Pinpoint the cell where the given text exists, returning its (x, y) midpoint coordinate. 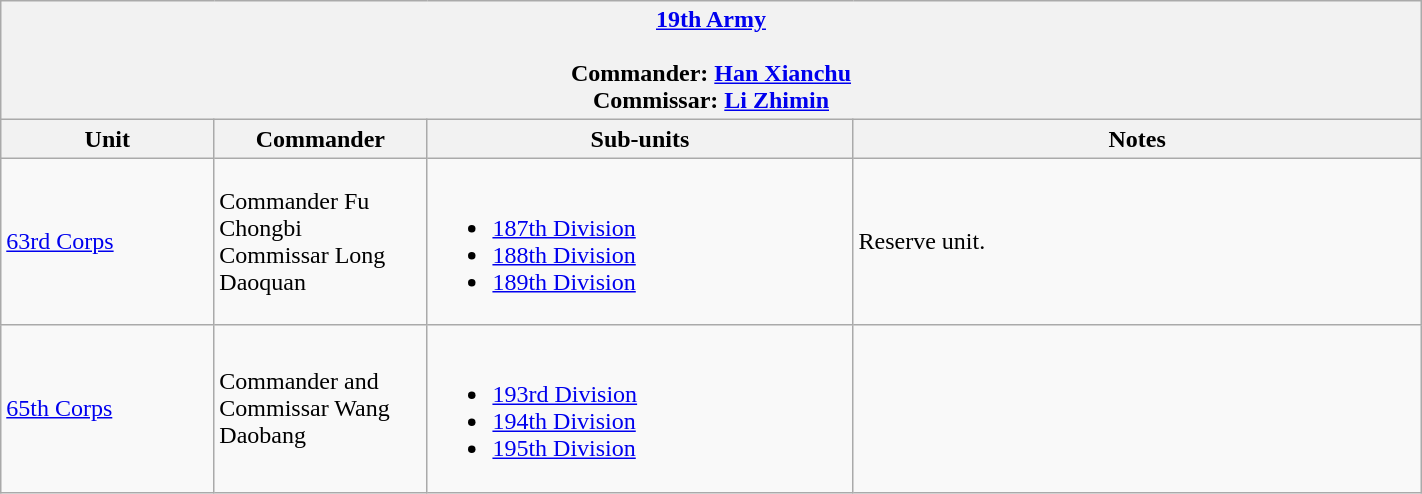
Commander and Commissar Wang Daobang (320, 408)
65th Corps (108, 408)
Unit (108, 139)
Commander Fu ChongbiCommissar Long Daoquan (320, 242)
Reserve unit. (1137, 242)
187th Division188th Division189th Division (640, 242)
Notes (1137, 139)
Sub-units (640, 139)
19th ArmyCommander: Han Xianchu Commissar: Li Zhimin (711, 60)
193rd Division194th Division195th Division (640, 408)
Commander (320, 139)
63rd Corps (108, 242)
